Identify which cell holds the provided text, then report its (X, Y) central coordinate. 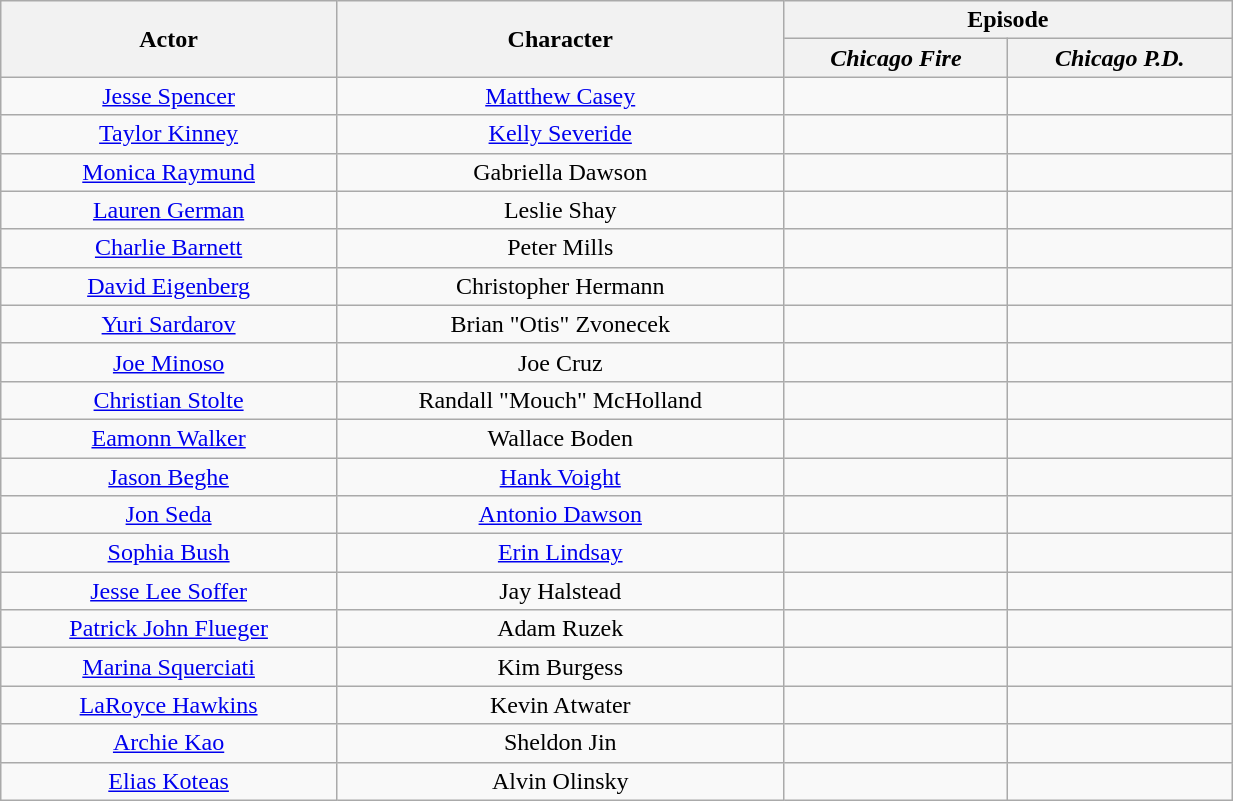
Chicago Fire (896, 58)
Sheldon Jin (560, 743)
Kim Burgess (560, 667)
Gabriella Dawson (560, 172)
Matthew Casey (560, 96)
Peter Mills (560, 248)
Chicago P.D. (1120, 58)
LaRoyce Hawkins (169, 705)
David Eigenberg (169, 286)
Actor (169, 39)
Antonio Dawson (560, 515)
Yuri Sardarov (169, 324)
Jesse Lee Soffer (169, 591)
Christian Stolte (169, 400)
Character (560, 39)
Patrick John Flueger (169, 629)
Brian "Otis" Zvonecek (560, 324)
Christopher Hermann (560, 286)
Hank Voight (560, 477)
Sophia Bush (169, 553)
Jason Beghe (169, 477)
Wallace Boden (560, 438)
Leslie Shay (560, 210)
Alvin Olinsky (560, 781)
Marina Squerciati (169, 667)
Joe Minoso (169, 362)
Kelly Severide (560, 134)
Jesse Spencer (169, 96)
Archie Kao (169, 743)
Kevin Atwater (560, 705)
Randall "Mouch" McHolland (560, 400)
Joe Cruz (560, 362)
Elias Koteas (169, 781)
Episode (1008, 20)
Charlie Barnett (169, 248)
Lauren German (169, 210)
Taylor Kinney (169, 134)
Eamonn Walker (169, 438)
Jon Seda (169, 515)
Adam Ruzek (560, 629)
Erin Lindsay (560, 553)
Monica Raymund (169, 172)
Jay Halstead (560, 591)
